Capture the cell that displays the provided text and extract its (X, Y) central coordinate. 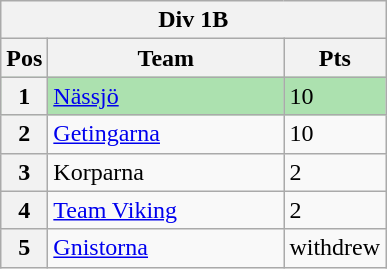
Pos (24, 58)
Team Viking (166, 210)
withdrew (335, 248)
Nässjö (166, 96)
Team (166, 58)
1 (24, 96)
Div 1B (194, 20)
Gnistorna (166, 248)
3 (24, 172)
Korparna (166, 172)
Pts (335, 58)
5 (24, 248)
Getingarna (166, 134)
4 (24, 210)
